Output the (X, Y) coordinate of the center of the cell containing the given text.  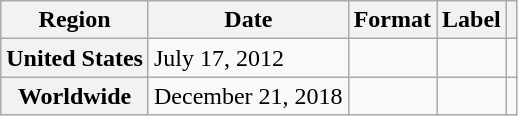
Worldwide (75, 96)
Label (471, 20)
December 21, 2018 (248, 96)
Region (75, 20)
July 17, 2012 (248, 58)
Date (248, 20)
Format (392, 20)
United States (75, 58)
